Scan for the cell matching the given text and deliver its [X, Y] coordinate at center. 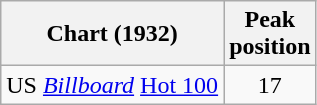
US Billboard Hot 100 [112, 85]
Peakposition [270, 34]
Chart (1932) [112, 34]
17 [270, 85]
